Identify which cell holds the provided text, then report its [x, y] central coordinate. 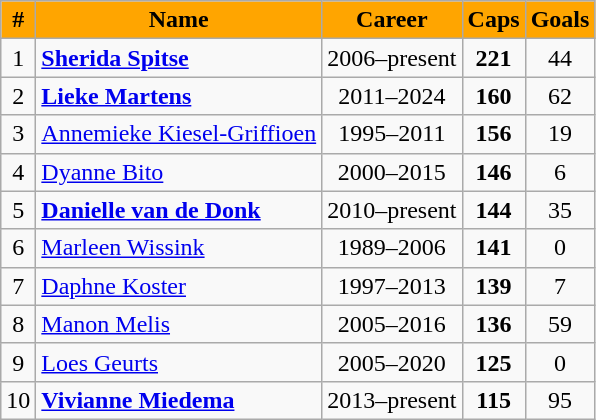
5 [18, 210]
Goals [560, 20]
2005–2016 [392, 324]
156 [494, 134]
9 [18, 362]
3 [18, 134]
Loes Geurts [179, 362]
62 [560, 96]
8 [18, 324]
Lieke Martens [179, 96]
1995–2011 [392, 134]
1 [18, 58]
Career [392, 20]
19 [560, 134]
44 [560, 58]
1989–2006 [392, 248]
146 [494, 172]
Dyanne Bito [179, 172]
144 [494, 210]
Sherida Spitse [179, 58]
141 [494, 248]
95 [560, 400]
Manon Melis [179, 324]
2006–present [392, 58]
Danielle van de Donk [179, 210]
59 [560, 324]
2011–2024 [392, 96]
# [18, 20]
221 [494, 58]
139 [494, 286]
160 [494, 96]
Name [179, 20]
115 [494, 400]
2 [18, 96]
Marleen Wissink [179, 248]
2005–2020 [392, 362]
125 [494, 362]
Daphne Koster [179, 286]
Vivianne Miedema [179, 400]
35 [560, 210]
Caps [494, 20]
1997–2013 [392, 286]
Annemieke Kiesel-Griffioen [179, 134]
2000–2015 [392, 172]
2013–present [392, 400]
10 [18, 400]
2010–present [392, 210]
4 [18, 172]
136 [494, 324]
